Extract the (x, y) coordinate from the center of the cell holding the provided text.  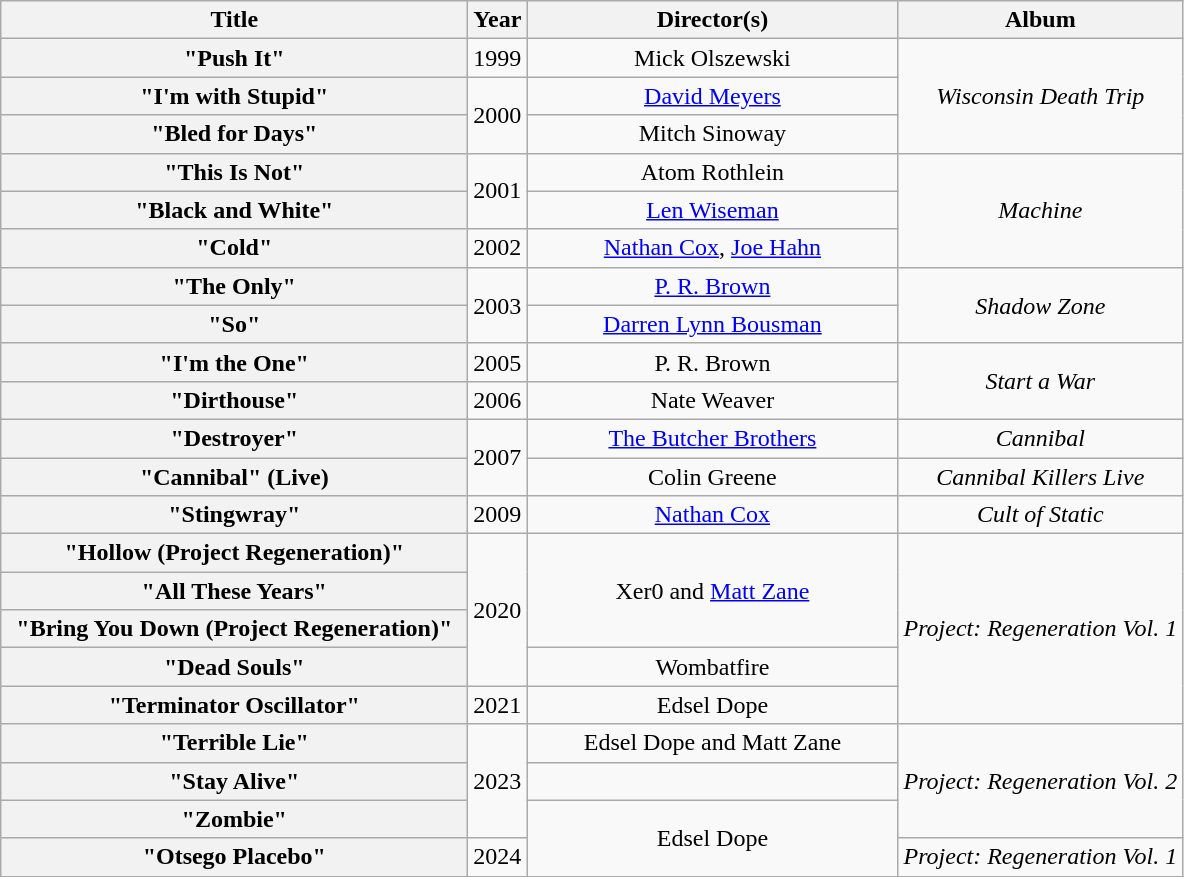
Darren Lynn Bousman (712, 324)
"Stingwray" (234, 515)
2006 (498, 400)
Year (498, 20)
Cult of Static (1040, 515)
"Bled for Days" (234, 134)
1999 (498, 58)
David Meyers (712, 96)
Nate Weaver (712, 400)
"I'm the One" (234, 362)
2007 (498, 457)
"Dead Souls" (234, 667)
2009 (498, 515)
2005 (498, 362)
Mitch Sinoway (712, 134)
Len Wiseman (712, 210)
Mick Olszewski (712, 58)
"Cannibal" (Live) (234, 477)
Cannibal (1040, 438)
"I'm with Stupid" (234, 96)
Wisconsin Death Trip (1040, 96)
2001 (498, 191)
2000 (498, 115)
Colin Greene (712, 477)
Xer0 and Matt Zane (712, 591)
Atom Rothlein (712, 172)
Shadow Zone (1040, 305)
2002 (498, 248)
"Terminator Oscillator" (234, 705)
"Push It" (234, 58)
Start a War (1040, 381)
"Terrible Lie" (234, 743)
Album (1040, 20)
"Hollow (Project Regeneration)" (234, 553)
"The Only" (234, 286)
2024 (498, 857)
"Black and White" (234, 210)
"This Is Not" (234, 172)
"Otsego Placebo" (234, 857)
"Destroyer" (234, 438)
"Bring You Down (Project Regeneration)" (234, 629)
"So" (234, 324)
"Stay Alive" (234, 781)
Title (234, 20)
Nathan Cox (712, 515)
Cannibal Killers Live (1040, 477)
"Cold" (234, 248)
"All These Years" (234, 591)
Nathan Cox, Joe Hahn (712, 248)
The Butcher Brothers (712, 438)
Wombatfire (712, 667)
Project: Regeneration Vol. 2 (1040, 781)
2021 (498, 705)
Edsel Dope and Matt Zane (712, 743)
2020 (498, 610)
Director(s) (712, 20)
"Zombie" (234, 819)
Machine (1040, 210)
2003 (498, 305)
"Dirthouse" (234, 400)
2023 (498, 781)
